Determine the (x, y) coordinate at the center of the cell enclosing the given text.  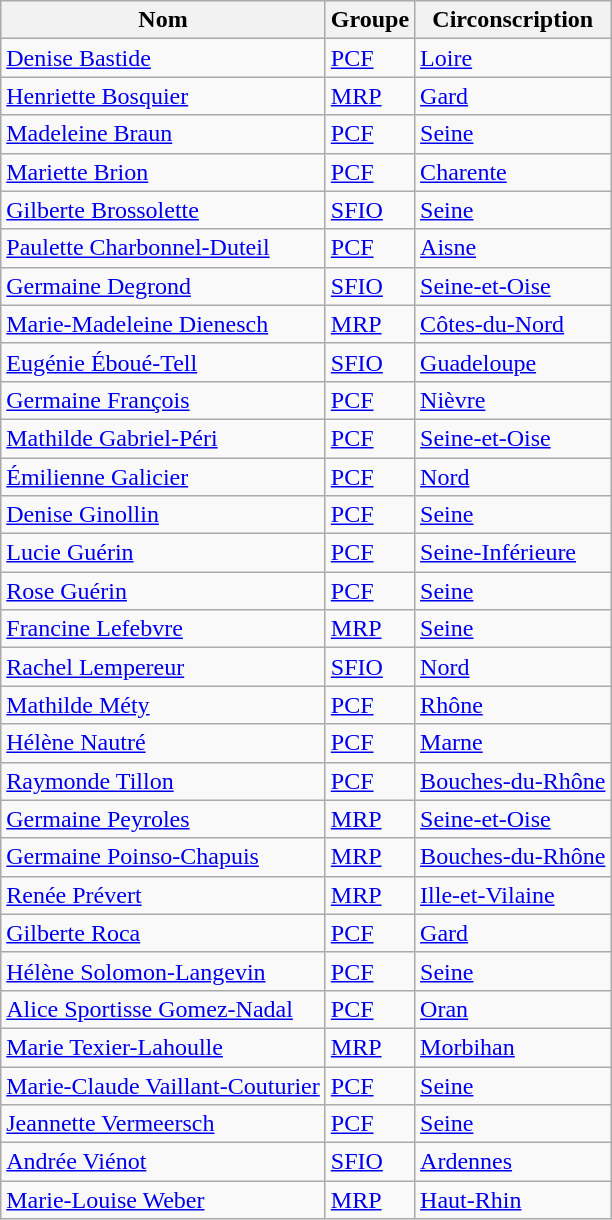
Lucie Guérin (164, 553)
Marie-Madeleine Dienesch (164, 324)
Circonscription (513, 20)
Raymonde Tillon (164, 781)
Ardennes (513, 1162)
Denise Ginollin (164, 515)
Germaine Degrond (164, 286)
Mariette Brion (164, 172)
Andrée Viénot (164, 1162)
Gilberte Brossolette (164, 210)
Rhône (513, 705)
Madeleine Braun (164, 134)
Mathilde Méty (164, 705)
Mathilde Gabriel-Péri (164, 438)
Côtes-du-Nord (513, 324)
Henriette Bosquier (164, 96)
Haut-Rhin (513, 1200)
Nom (164, 20)
Renée Prévert (164, 895)
Hélène Nautré (164, 743)
Ille-et-Vilaine (513, 895)
Nièvre (513, 400)
Francine Lefebvre (164, 629)
Marie Texier-Lahoulle (164, 1047)
Rachel Lempereur (164, 667)
Guadeloupe (513, 362)
Marie-Claude Vaillant-Couturier (164, 1085)
Groupe (370, 20)
Morbihan (513, 1047)
Marne (513, 743)
Oran (513, 1009)
Charente (513, 172)
Germaine François (164, 400)
Marie-Louise Weber (164, 1200)
Alice Sportisse Gomez-Nadal (164, 1009)
Eugénie Éboué-Tell (164, 362)
Jeannette Vermeersch (164, 1124)
Seine-Inférieure (513, 553)
Rose Guérin (164, 591)
Germaine Poinso-Chapuis (164, 857)
Hélène Solomon-Langevin (164, 971)
Émilienne Galicier (164, 477)
Gilberte Roca (164, 933)
Germaine Peyroles (164, 819)
Aisne (513, 248)
Paulette Charbonnel-Duteil (164, 248)
Denise Bastide (164, 58)
Loire (513, 58)
